Return the [X, Y] coordinate for the center point of the cell that contains the specified text.  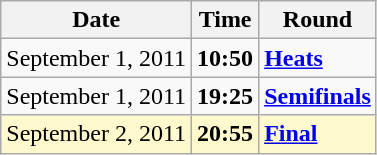
Date [96, 20]
Heats [318, 58]
Time [226, 20]
19:25 [226, 96]
September 2, 2011 [96, 134]
10:50 [226, 58]
Semifinals [318, 96]
Round [318, 20]
20:55 [226, 134]
Final [318, 134]
